Pinpoint the cell where the given text exists, returning its [x, y] midpoint coordinate. 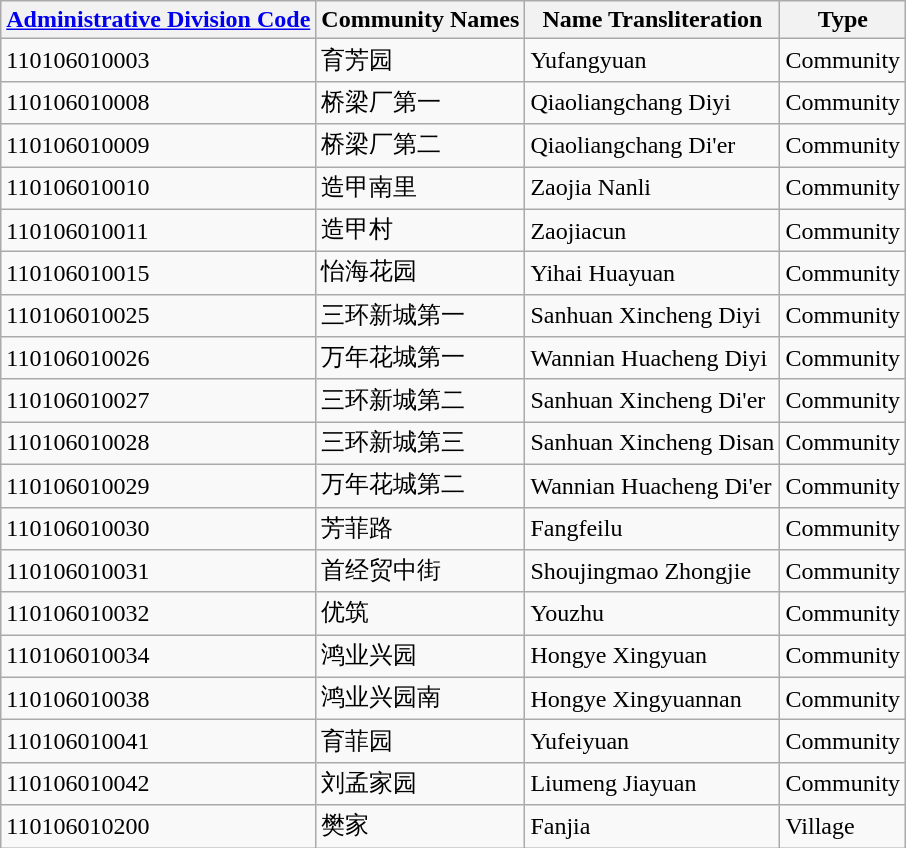
Type [843, 20]
樊家 [420, 826]
万年花城第一 [420, 358]
造甲南里 [420, 188]
造甲村 [420, 230]
110106010011 [158, 230]
万年花城第二 [420, 486]
110106010029 [158, 486]
110106010038 [158, 698]
110106010200 [158, 826]
110106010003 [158, 60]
Administrative Division Code [158, 20]
Yufangyuan [652, 60]
Village [843, 826]
Sanhuan Xincheng Diyi [652, 316]
鸿业兴园南 [420, 698]
110106010028 [158, 444]
110106010042 [158, 784]
三环新城第三 [420, 444]
110106010026 [158, 358]
Wannian Huacheng Diyi [652, 358]
芳菲路 [420, 528]
育芳园 [420, 60]
110106010031 [158, 572]
育菲园 [420, 742]
Yufeiyuan [652, 742]
Sanhuan Xincheng Disan [652, 444]
110106010025 [158, 316]
Zaojia Nanli [652, 188]
Wannian Huacheng Di'er [652, 486]
桥梁厂第一 [420, 102]
鸿业兴园 [420, 656]
110106010009 [158, 146]
Hongye Xingyuan [652, 656]
Yihai Huayuan [652, 274]
Sanhuan Xincheng Di'er [652, 400]
110106010015 [158, 274]
首经贸中街 [420, 572]
Liumeng Jiayuan [652, 784]
Shoujingmao Zhongjie [652, 572]
110106010008 [158, 102]
Name Transliteration [652, 20]
110106010041 [158, 742]
Hongye Xingyuannan [652, 698]
Zaojiacun [652, 230]
刘孟家园 [420, 784]
Youzhu [652, 614]
怡海花园 [420, 274]
桥梁厂第二 [420, 146]
Fangfeilu [652, 528]
Qiaoliangchang Di'er [652, 146]
Community Names [420, 20]
三环新城第一 [420, 316]
110106010027 [158, 400]
优筑 [420, 614]
110106010034 [158, 656]
110106010032 [158, 614]
Fanjia [652, 826]
110106010010 [158, 188]
三环新城第二 [420, 400]
Qiaoliangchang Diyi [652, 102]
110106010030 [158, 528]
